Output the (X, Y) coordinate of the center of the cell containing the given text.  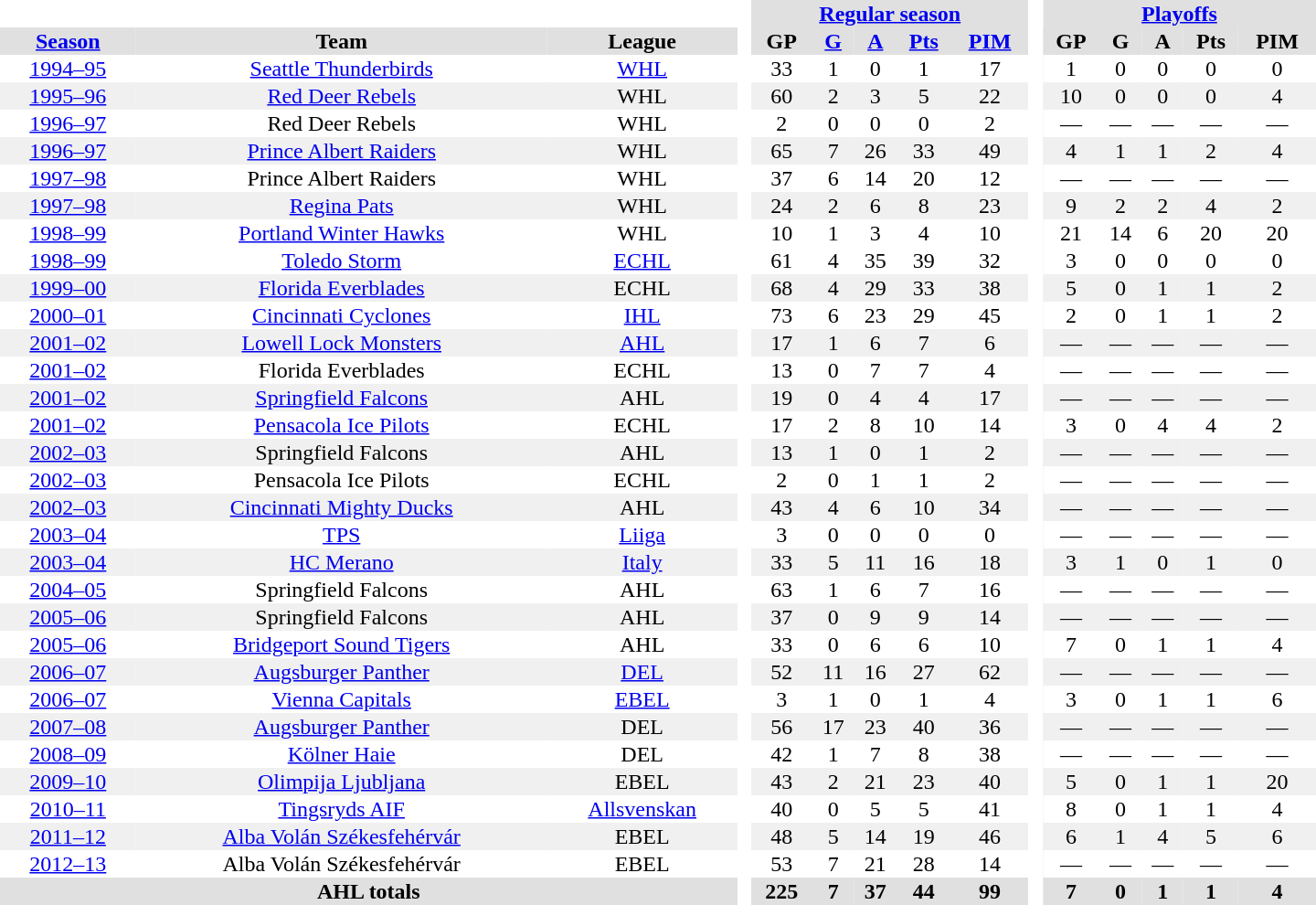
Cincinnati Mighty Ducks (342, 507)
28 (924, 864)
46 (991, 836)
Tingsryds AIF (342, 809)
Kölner Haie (342, 754)
TPS (342, 535)
1995–96 (68, 96)
63 (782, 590)
2012–13 (68, 864)
2011–12 (68, 836)
Cincinnati Cyclones (342, 315)
45 (991, 315)
1999–00 (68, 288)
61 (782, 261)
2010–11 (68, 809)
225 (782, 891)
1994–95 (68, 69)
Liiga (642, 535)
42 (782, 754)
26 (876, 151)
2009–10 (68, 782)
62 (991, 672)
AHL totals (369, 891)
60 (782, 96)
27 (924, 672)
48 (782, 836)
Playoffs (1179, 14)
22 (991, 96)
Regina Pats (342, 206)
League (642, 41)
Vienna Capitals (342, 699)
99 (991, 891)
35 (876, 261)
12 (991, 178)
68 (782, 288)
36 (991, 727)
41 (991, 809)
53 (782, 864)
52 (782, 672)
IHL (642, 315)
Bridgeport Sound Tigers (342, 644)
Lowell Lock Monsters (342, 343)
39 (924, 261)
2004–05 (68, 590)
2008–09 (68, 754)
Allsvenskan (642, 809)
Team (342, 41)
32 (991, 261)
2007–08 (68, 727)
Toledo Storm (342, 261)
Season (68, 41)
65 (782, 151)
2000–01 (68, 315)
44 (924, 891)
56 (782, 727)
Italy (642, 562)
73 (782, 315)
34 (991, 507)
Seattle Thunderbirds (342, 69)
24 (782, 206)
49 (991, 151)
HC Merano (342, 562)
Portland Winter Hawks (342, 233)
Regular season (890, 14)
Olimpija Ljubljana (342, 782)
18 (991, 562)
